Search for the cell housing the specified text and yield its (x, y) center coordinate. 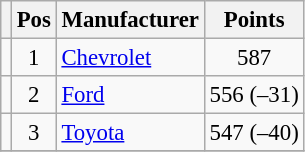
Ford (130, 95)
Points (254, 20)
3 (34, 133)
Toyota (130, 133)
Manufacturer (130, 20)
547 (–40) (254, 133)
Chevrolet (130, 58)
556 (–31) (254, 95)
587 (254, 58)
2 (34, 95)
Pos (34, 20)
1 (34, 58)
